Find where the given text appears and provide that cell's center as [X, Y] coordinate. 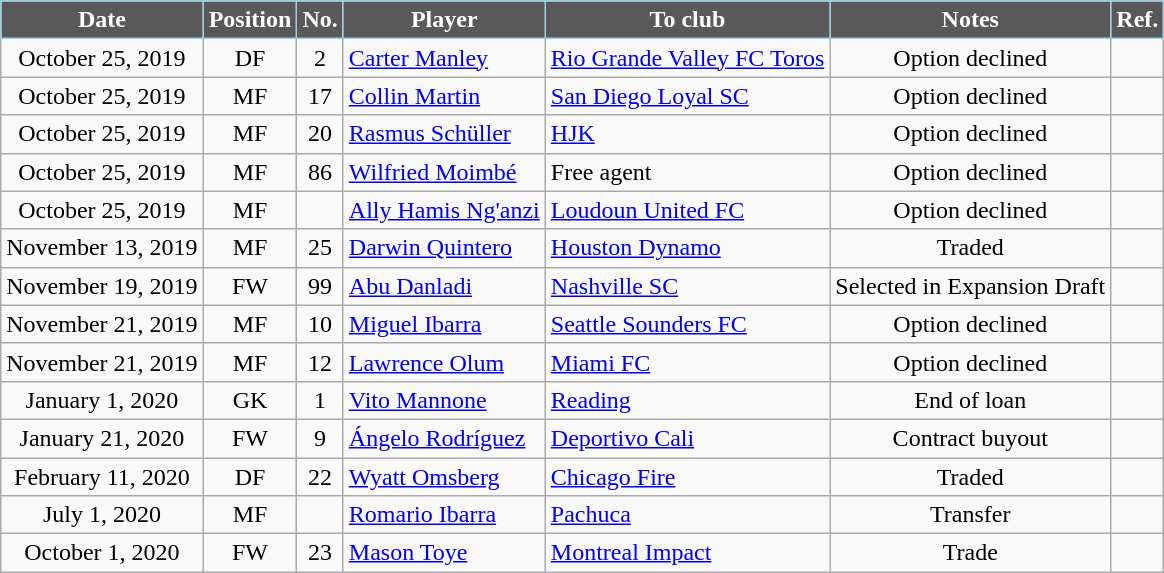
Ally Hamis Ng'anzi [444, 210]
To club [687, 20]
HJK [687, 134]
Mason Toye [444, 553]
Collin Martin [444, 96]
Miami FC [687, 362]
Trade [970, 553]
Houston Dynamo [687, 248]
Romario Ibarra [444, 515]
Rio Grande Valley FC Toros [687, 58]
Reading [687, 400]
2 [320, 58]
Carter Manley [444, 58]
Player [444, 20]
23 [320, 553]
Abu Danladi [444, 286]
Wilfried Moimbé [444, 172]
Seattle Sounders FC [687, 324]
Vito Mannone [444, 400]
November 19, 2019 [102, 286]
Notes [970, 20]
17 [320, 96]
Chicago Fire [687, 477]
January 1, 2020 [102, 400]
No. [320, 20]
20 [320, 134]
July 1, 2020 [102, 515]
12 [320, 362]
99 [320, 286]
22 [320, 477]
Nashville SC [687, 286]
1 [320, 400]
Transfer [970, 515]
GK [250, 400]
November 13, 2019 [102, 248]
Selected in Expansion Draft [970, 286]
February 11, 2020 [102, 477]
Deportivo Cali [687, 438]
Free agent [687, 172]
Position [250, 20]
End of loan [970, 400]
25 [320, 248]
Montreal Impact [687, 553]
Contract buyout [970, 438]
San Diego Loyal SC [687, 96]
Ángelo Rodríguez [444, 438]
Loudoun United FC [687, 210]
Pachuca [687, 515]
Lawrence Olum [444, 362]
10 [320, 324]
Darwin Quintero [444, 248]
October 1, 2020 [102, 553]
Wyatt Omsberg [444, 477]
Rasmus Schüller [444, 134]
86 [320, 172]
Miguel Ibarra [444, 324]
9 [320, 438]
Date [102, 20]
Ref. [1138, 20]
January 21, 2020 [102, 438]
